Return the (x, y) coordinate for the center point of the cell that contains the specified text.  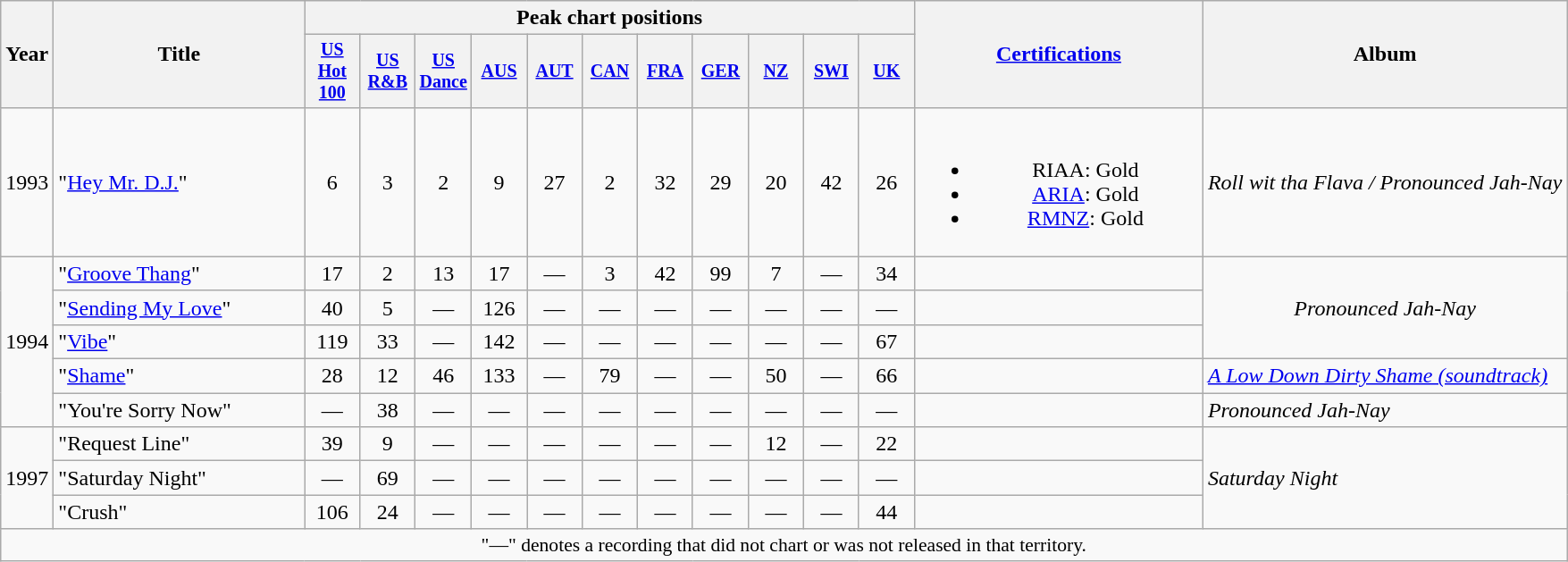
FRA (666, 71)
142 (499, 341)
Saturday Night (1385, 478)
CAN (610, 71)
"Vibe" (179, 341)
39 (332, 444)
50 (776, 376)
32 (666, 182)
24 (388, 512)
126 (499, 307)
38 (388, 410)
44 (886, 512)
AUS (499, 71)
USR&B (388, 71)
"—" denotes a recording that did not chart or was not released in that territory. (784, 545)
6 (332, 182)
"Sending My Love" (179, 307)
"Crush" (179, 512)
1994 (27, 341)
"Hey Mr. D.J." (179, 182)
AUT (555, 71)
20 (776, 182)
"Groove Thang" (179, 273)
40 (332, 307)
SWI (831, 71)
RIAA: GoldARIA: GoldRMNZ: Gold (1058, 182)
99 (720, 273)
Certifications (1058, 55)
28 (332, 376)
"Shame" (179, 376)
34 (886, 273)
67 (886, 341)
5 (388, 307)
79 (610, 376)
69 (388, 478)
13 (443, 273)
GER (720, 71)
33 (388, 341)
133 (499, 376)
106 (332, 512)
"Request Line" (179, 444)
UK (886, 71)
27 (555, 182)
26 (886, 182)
Album (1385, 55)
119 (332, 341)
1997 (27, 478)
Peak chart positions (609, 18)
Year (27, 55)
"You're Sorry Now" (179, 410)
A Low Down Dirty Shame (soundtrack) (1385, 376)
"Saturday Night" (179, 478)
66 (886, 376)
Roll wit tha Flava / Pronounced Jah-Nay (1385, 182)
1993 (27, 182)
US Hot 100 (332, 71)
46 (443, 376)
NZ (776, 71)
7 (776, 273)
Title (179, 55)
29 (720, 182)
USDance (443, 71)
22 (886, 444)
